Extract the (X, Y) coordinate from the center of the cell holding the provided text.  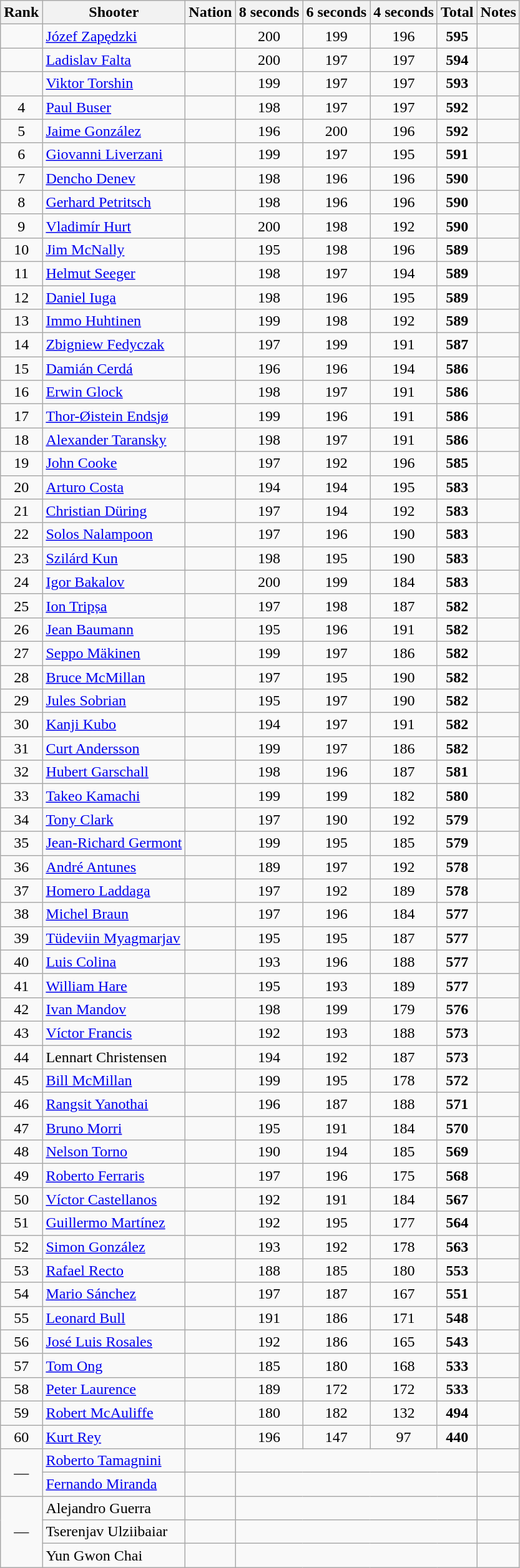
47 (21, 1128)
Homero Laddaga (114, 891)
José Luis Rosales (114, 1342)
55 (21, 1318)
27 (21, 653)
60 (21, 1436)
49 (21, 1176)
563 (457, 1247)
34 (21, 820)
Erwin Glock (114, 392)
12 (21, 298)
581 (457, 772)
Takeo Kamachi (114, 796)
Bruno Morri (114, 1128)
22 (21, 535)
23 (21, 558)
Rafael Recto (114, 1270)
Paul Buser (114, 107)
Vladimír Hurt (114, 226)
14 (21, 345)
4 (21, 107)
Christian Düring (114, 511)
20 (21, 487)
175 (404, 1176)
53 (21, 1270)
Kanji Kubo (114, 725)
564 (457, 1223)
177 (404, 1223)
Notes (498, 12)
576 (457, 1009)
40 (21, 962)
51 (21, 1223)
Jean Baumann (114, 629)
Bruce McMillan (114, 677)
587 (457, 345)
Leonard Bull (114, 1318)
38 (21, 914)
8 seconds (269, 12)
17 (21, 416)
Mario Sánchez (114, 1294)
Jules Sobrian (114, 701)
42 (21, 1009)
39 (21, 938)
Total (457, 12)
45 (21, 1081)
56 (21, 1342)
Curt Andersson (114, 748)
548 (457, 1318)
32 (21, 772)
52 (21, 1247)
25 (21, 606)
97 (404, 1436)
Zbigniew Fedyczak (114, 345)
Viktor Torshin (114, 84)
551 (457, 1294)
171 (404, 1318)
Seppo Mäkinen (114, 653)
50 (21, 1199)
21 (21, 511)
9 (21, 226)
Jean-Richard Germont (114, 843)
Immo Huhtinen (114, 321)
165 (404, 1342)
Shooter (114, 12)
8 (21, 202)
Józef Zapędzki (114, 36)
580 (457, 796)
31 (21, 748)
Roberto Ferraris (114, 1176)
Roberto Tamagnini (114, 1461)
13 (21, 321)
Giovanni Liverzani (114, 155)
179 (404, 1009)
Tony Clark (114, 820)
Nelson Torno (114, 1152)
Jaime González (114, 131)
Ladislav Falta (114, 60)
Tserenjav Ulziibaiar (114, 1532)
Thor-Øistein Endsjø (114, 416)
33 (21, 796)
54 (21, 1294)
46 (21, 1105)
Nation (210, 12)
Bill McMillan (114, 1081)
571 (457, 1105)
36 (21, 867)
19 (21, 463)
Robert McAuliffe (114, 1413)
591 (457, 155)
18 (21, 440)
15 (21, 369)
Arturo Costa (114, 487)
Guillermo Martínez (114, 1223)
44 (21, 1057)
Víctor Castellanos (114, 1199)
Szilárd Kun (114, 558)
Rank (21, 12)
570 (457, 1128)
Lennart Christensen (114, 1057)
Fernando Miranda (114, 1484)
Peter Laurence (114, 1389)
24 (21, 582)
147 (336, 1436)
William Hare (114, 985)
Michel Braun (114, 914)
567 (457, 1199)
Daniel Iuga (114, 298)
Kurt Rey (114, 1436)
594 (457, 60)
Alexander Taransky (114, 440)
Solos Nalampoon (114, 535)
Igor Bakalov (114, 582)
Gerhard Petritsch (114, 202)
André Antunes (114, 867)
553 (457, 1270)
57 (21, 1365)
440 (457, 1436)
26 (21, 629)
5 (21, 131)
572 (457, 1081)
593 (457, 84)
Hubert Garschall (114, 772)
35 (21, 843)
58 (21, 1389)
59 (21, 1413)
Simon González (114, 1247)
Alejandro Guerra (114, 1508)
10 (21, 249)
132 (404, 1413)
16 (21, 392)
Yun Gwon Chai (114, 1556)
6 (21, 155)
Jim McNally (114, 249)
Tom Ong (114, 1365)
595 (457, 36)
48 (21, 1152)
John Cooke (114, 463)
569 (457, 1152)
568 (457, 1176)
585 (457, 463)
Tüdeviin Myagmarjav (114, 938)
28 (21, 677)
6 seconds (336, 12)
Damián Cerdá (114, 369)
Dencho Denev (114, 178)
37 (21, 891)
Rangsit Yanothai (114, 1105)
494 (457, 1413)
168 (404, 1365)
43 (21, 1033)
7 (21, 178)
Luis Colina (114, 962)
4 seconds (404, 12)
30 (21, 725)
41 (21, 985)
167 (404, 1294)
11 (21, 273)
Ion Tripșa (114, 606)
Víctor Francis (114, 1033)
29 (21, 701)
Helmut Seeger (114, 273)
Ivan Mandov (114, 1009)
543 (457, 1342)
